Locate the cell with the specified text and output its (X, Y) center coordinate. 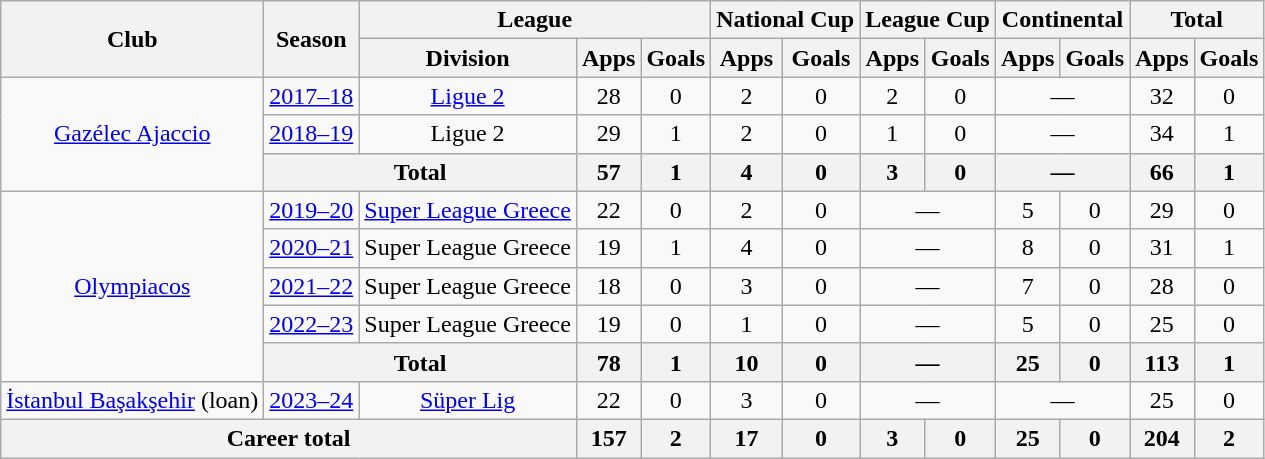
17 (747, 438)
57 (608, 172)
8 (1027, 248)
National Cup (786, 20)
2019–20 (312, 210)
7 (1027, 286)
League Cup (928, 20)
Career total (289, 438)
2018–19 (312, 134)
2017–18 (312, 96)
İstanbul Başakşehir (loan) (132, 400)
2022–23 (312, 324)
157 (608, 438)
78 (608, 362)
10 (747, 362)
Season (312, 39)
Division (468, 58)
18 (608, 286)
32 (1162, 96)
Club (132, 39)
204 (1162, 438)
Süper Lig (468, 400)
Continental (1062, 20)
113 (1162, 362)
2021–22 (312, 286)
2020–21 (312, 248)
2023–24 (312, 400)
66 (1162, 172)
League (535, 20)
34 (1162, 134)
Gazélec Ajaccio (132, 134)
Olympiacos (132, 286)
31 (1162, 248)
